Extract the (x, y) coordinate from the center of the cell holding the provided text.  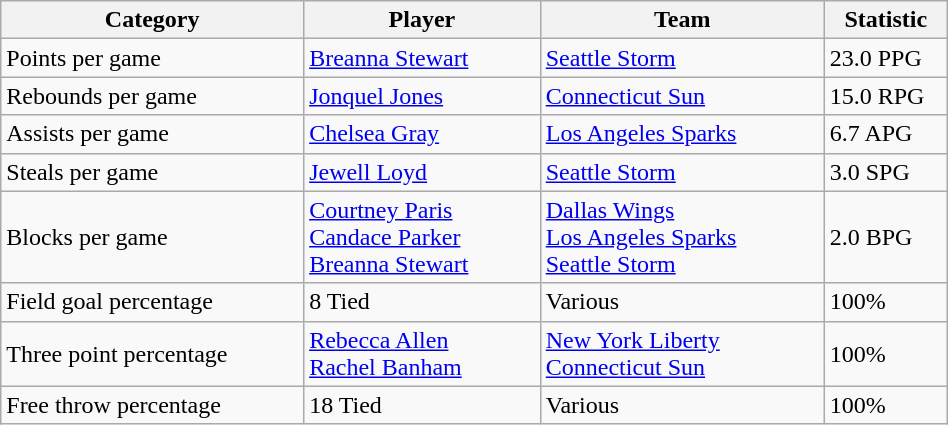
8 Tied (422, 302)
Statistic (886, 20)
23.0 PPG (886, 58)
Dallas WingsLos Angeles SparksSeattle Storm (682, 237)
Rebecca AllenRachel Banham (422, 354)
Points per game (152, 58)
Jewell Loyd (422, 172)
15.0 RPG (886, 96)
Blocks per game (152, 237)
6.7 APG (886, 134)
Courtney ParisCandace ParkerBreanna Stewart (422, 237)
Three point percentage (152, 354)
Connecticut Sun (682, 96)
Category (152, 20)
Breanna Stewart (422, 58)
Player (422, 20)
Jonquel Jones (422, 96)
Chelsea Gray (422, 134)
3.0 SPG (886, 172)
2.0 BPG (886, 237)
Free throw percentage (152, 405)
Field goal percentage (152, 302)
Los Angeles Sparks (682, 134)
Steals per game (152, 172)
Assists per game (152, 134)
18 Tied (422, 405)
Rebounds per game (152, 96)
Team (682, 20)
New York LibertyConnecticut Sun (682, 354)
